Identify which cell holds the provided text, then report its (X, Y) central coordinate. 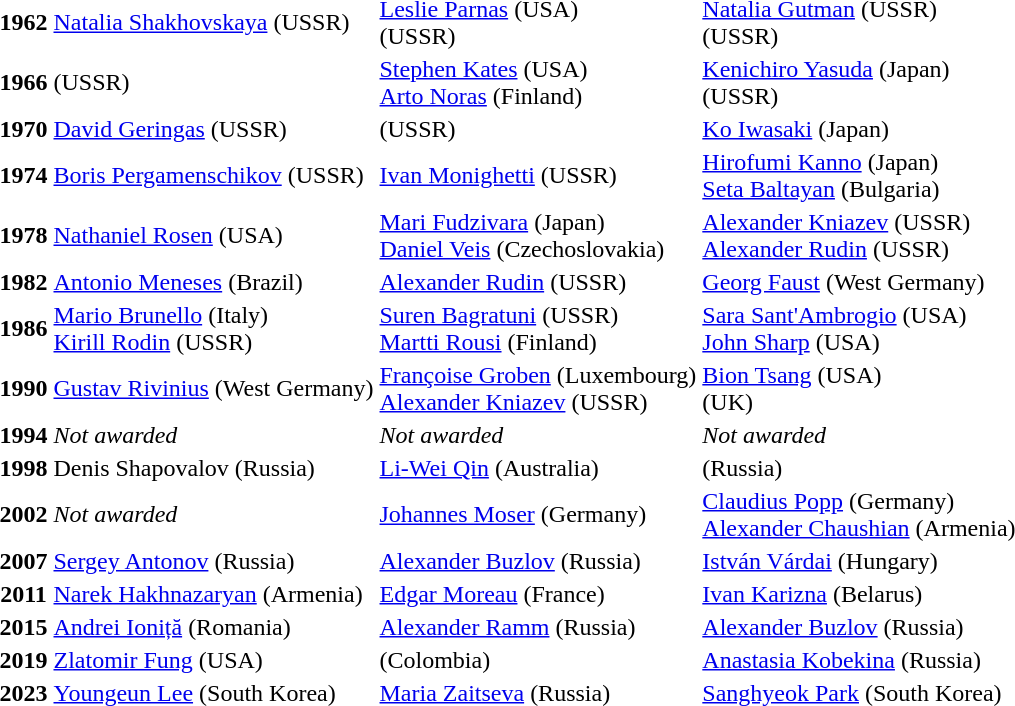
David Geringas (USSR) (214, 129)
Alexander Rudin (USSR) (538, 282)
Narek Hakhnazaryan (Armenia) (214, 594)
Ivan Monighetti (USSR) (538, 176)
Andrei Ioniță (Romania) (214, 627)
Sergey Antonov (Russia) (214, 561)
Stephen Kates (USA)Arto Noras (Finland) (538, 82)
Suren Bagratuni (USSR)Martti Rousi (Finland) (538, 328)
Edgar Moreau (France) (538, 594)
Alexander Ramm (Russia) (538, 627)
Alexander Buzlov (Russia) (538, 561)
(Colombia) (538, 660)
Nathaniel Rosen (USA) (214, 236)
Boris Pergamenschikov (USSR) (214, 176)
Mari Fudzivara (Japan)Daniel Veis (Czechoslovakia) (538, 236)
Johannes Moser (Germany) (538, 514)
Gustav Rivinius (West Germany) (214, 388)
Françoise Groben (Luxembourg)Alexander Kniazev (USSR) (538, 388)
Li-Wei Qin (Australia) (538, 468)
Mario Brunello (Italy)Kirill Rodin (USSR) (214, 328)
Zlatomir Fung (USA) (214, 660)
Antonio Meneses (Brazil) (214, 282)
Denis Shapovalov (Russia) (214, 468)
